Provide the (x, y) coordinate of the cell's center where the given text is located.  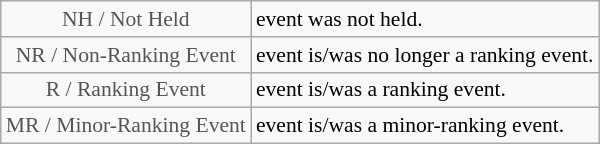
event was not held. (425, 19)
NH / Not Held (126, 19)
event is/was a ranking event. (425, 90)
MR / Minor-Ranking Event (126, 126)
R / Ranking Event (126, 90)
event is/was no longer a ranking event. (425, 55)
NR / Non-Ranking Event (126, 55)
event is/was a minor-ranking event. (425, 126)
